Locate the cell with the specified text and output its [x, y] center coordinate. 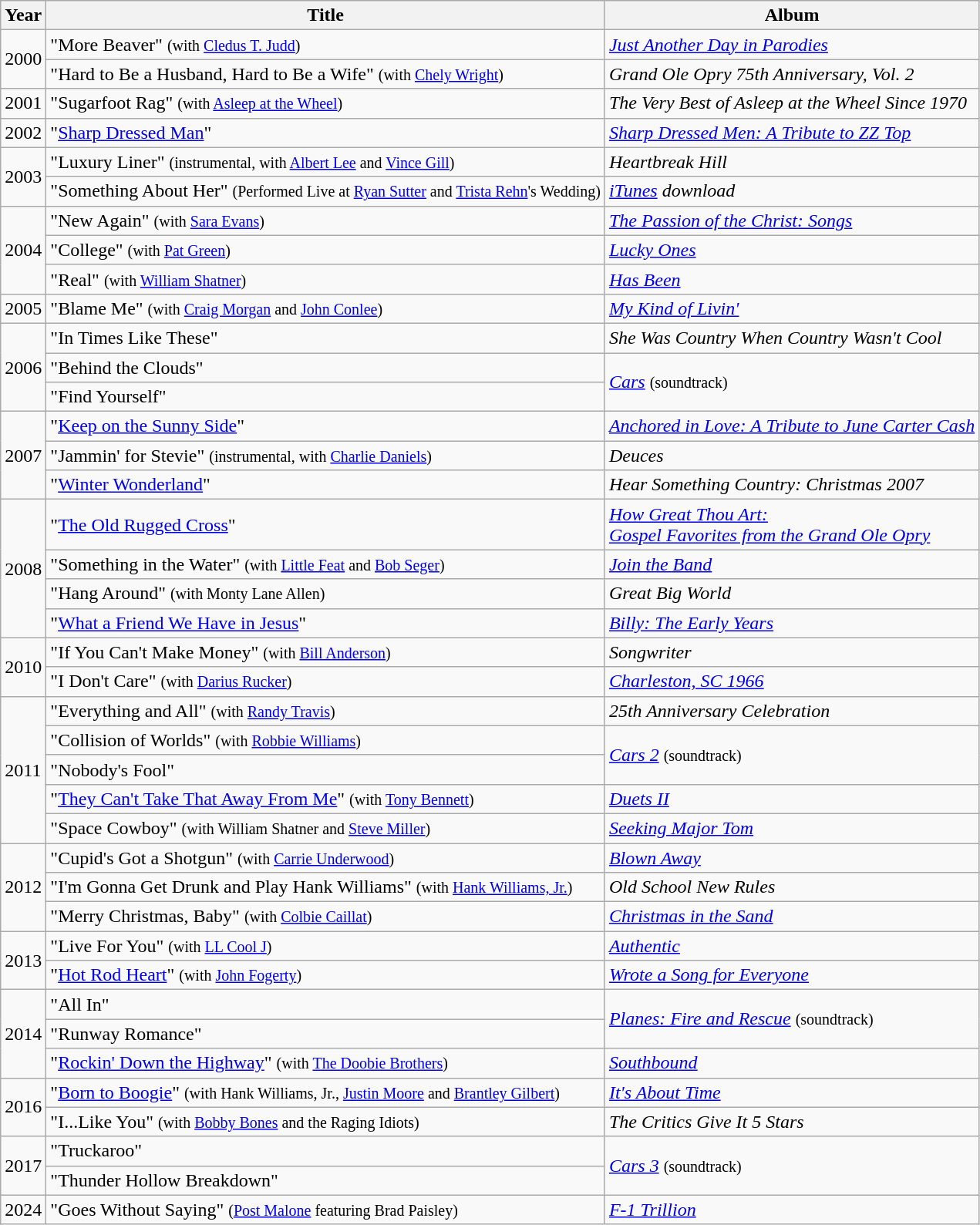
2016 [23, 1107]
"Jammin' for Stevie" (instrumental, with Charlie Daniels) [325, 456]
"Winter Wonderland" [325, 485]
Album [791, 15]
25th Anniversary Celebration [791, 711]
Charleston, SC 1966 [791, 681]
2014 [23, 1034]
"Thunder Hollow Breakdown" [325, 1180]
iTunes download [791, 191]
Duets II [791, 799]
"More Beaver" (with Cledus T. Judd) [325, 45]
Join the Band [791, 564]
2017 [23, 1166]
"Rockin' Down the Highway" (with The Doobie Brothers) [325, 1063]
F-1 Trillion [791, 1210]
Heartbreak Hill [791, 162]
2012 [23, 887]
"In Times Like These" [325, 338]
"Cupid's Got a Shotgun" (with Carrie Underwood) [325, 858]
"Collision of Worlds" (with Robbie Williams) [325, 740]
Deuces [791, 456]
Lucky Ones [791, 250]
"Goes Without Saying" (Post Malone featuring Brad Paisley) [325, 1210]
2000 [23, 59]
"Hard to Be a Husband, Hard to Be a Wife" (with Chely Wright) [325, 74]
Cars 2 (soundtrack) [791, 755]
Old School New Rules [791, 887]
Grand Ole Opry 75th Anniversary, Vol. 2 [791, 74]
2006 [23, 367]
How Great Thou Art:Gospel Favorites from the Grand Ole Opry [791, 524]
"Runway Romance" [325, 1034]
"I...Like You" (with Bobby Bones and the Raging Idiots) [325, 1122]
"Space Cowboy" (with William Shatner and Steve Miller) [325, 828]
Christmas in the Sand [791, 917]
"All In" [325, 1005]
Seeking Major Tom [791, 828]
"Nobody's Fool" [325, 769]
2024 [23, 1210]
2001 [23, 103]
"Find Yourself" [325, 397]
"Behind the Clouds" [325, 368]
Wrote a Song for Everyone [791, 975]
Billy: The Early Years [791, 623]
"Keep on the Sunny Side" [325, 426]
2008 [23, 569]
Southbound [791, 1063]
"Sharp Dressed Man" [325, 133]
"I Don't Care" (with Darius Rucker) [325, 681]
"The Old Rugged Cross" [325, 524]
"Something About Her" (Performed Live at Ryan Sutter and Trista Rehn's Wedding) [325, 191]
My Kind of Livin' [791, 308]
"Truckaroo" [325, 1151]
"New Again" (with Sara Evans) [325, 220]
"College" (with Pat Green) [325, 250]
Sharp Dressed Men: A Tribute to ZZ Top [791, 133]
2005 [23, 308]
She Was Country When Country Wasn't Cool [791, 338]
2004 [23, 250]
2003 [23, 177]
Cars (soundtrack) [791, 382]
Just Another Day in Parodies [791, 45]
Hear Something Country: Christmas 2007 [791, 485]
Anchored in Love: A Tribute to June Carter Cash [791, 426]
"Live For You" (with LL Cool J) [325, 946]
"I'm Gonna Get Drunk and Play Hank Williams" (with Hank Williams, Jr.) [325, 887]
It's About Time [791, 1092]
Year [23, 15]
Blown Away [791, 858]
"Blame Me" (with Craig Morgan and John Conlee) [325, 308]
"What a Friend We Have in Jesus" [325, 623]
"Something in the Water" (with Little Feat and Bob Seger) [325, 564]
"If You Can't Make Money" (with Bill Anderson) [325, 652]
"Born to Boogie" (with Hank Williams, Jr., Justin Moore and Brantley Gilbert) [325, 1092]
The Very Best of Asleep at the Wheel Since 1970 [791, 103]
Cars 3 (soundtrack) [791, 1166]
Authentic [791, 946]
2013 [23, 961]
"Sugarfoot Rag" (with Asleep at the Wheel) [325, 103]
Planes: Fire and Rescue (soundtrack) [791, 1019]
"Real" (with William Shatner) [325, 279]
2002 [23, 133]
"They Can't Take That Away From Me" (with Tony Bennett) [325, 799]
2011 [23, 769]
"Hot Rod Heart" (with John Fogerty) [325, 975]
The Passion of the Christ: Songs [791, 220]
The Critics Give It 5 Stars [791, 1122]
Great Big World [791, 594]
2010 [23, 667]
Songwriter [791, 652]
"Luxury Liner" (instrumental, with Albert Lee and Vince Gill) [325, 162]
Title [325, 15]
2007 [23, 456]
Has Been [791, 279]
"Hang Around" (with Monty Lane Allen) [325, 594]
"Everything and All" (with Randy Travis) [325, 711]
"Merry Christmas, Baby" (with Colbie Caillat) [325, 917]
